Return [x, y] of the center of cell containing provided text 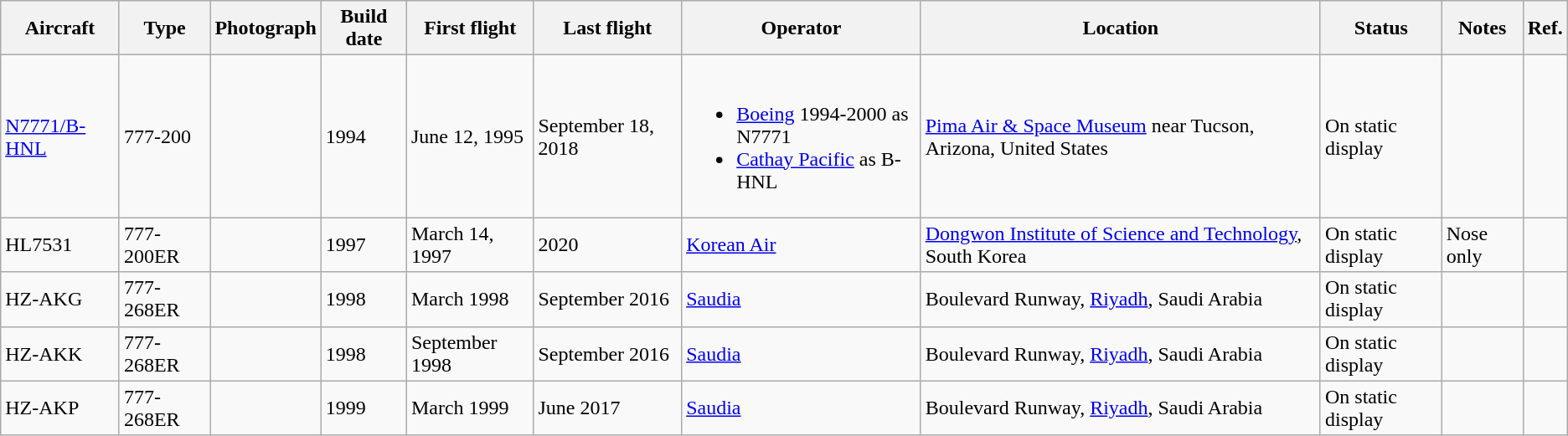
Build date [364, 28]
Location [1121, 28]
September 18, 2018 [608, 136]
1999 [364, 408]
1994 [364, 136]
Status [1380, 28]
First flight [470, 28]
Last flight [608, 28]
Aircraft [60, 28]
HZ-AKK [60, 353]
March 14, 1997 [470, 244]
HL7531 [60, 244]
HZ-AKG [60, 300]
1997 [364, 244]
Ref. [1545, 28]
777-200ER [164, 244]
June 2017 [608, 408]
Pima Air & Space Museum near Tucson, Arizona, United States [1121, 136]
September 1998 [470, 353]
Type [164, 28]
Boeing 1994-2000 as N7771Cathay Pacific as B-HNL [802, 136]
HZ-AKP [60, 408]
Notes [1483, 28]
Operator [802, 28]
March 1999 [470, 408]
Photograph [266, 28]
Korean Air [802, 244]
June 12, 1995 [470, 136]
Nose only [1483, 244]
N7771/B-HNL [60, 136]
Dongwon Institute of Science and Technology, South Korea [1121, 244]
2020 [608, 244]
March 1998 [470, 300]
777-200 [164, 136]
